From the cell containing the given text, extract its center point as (x, y) coordinate. 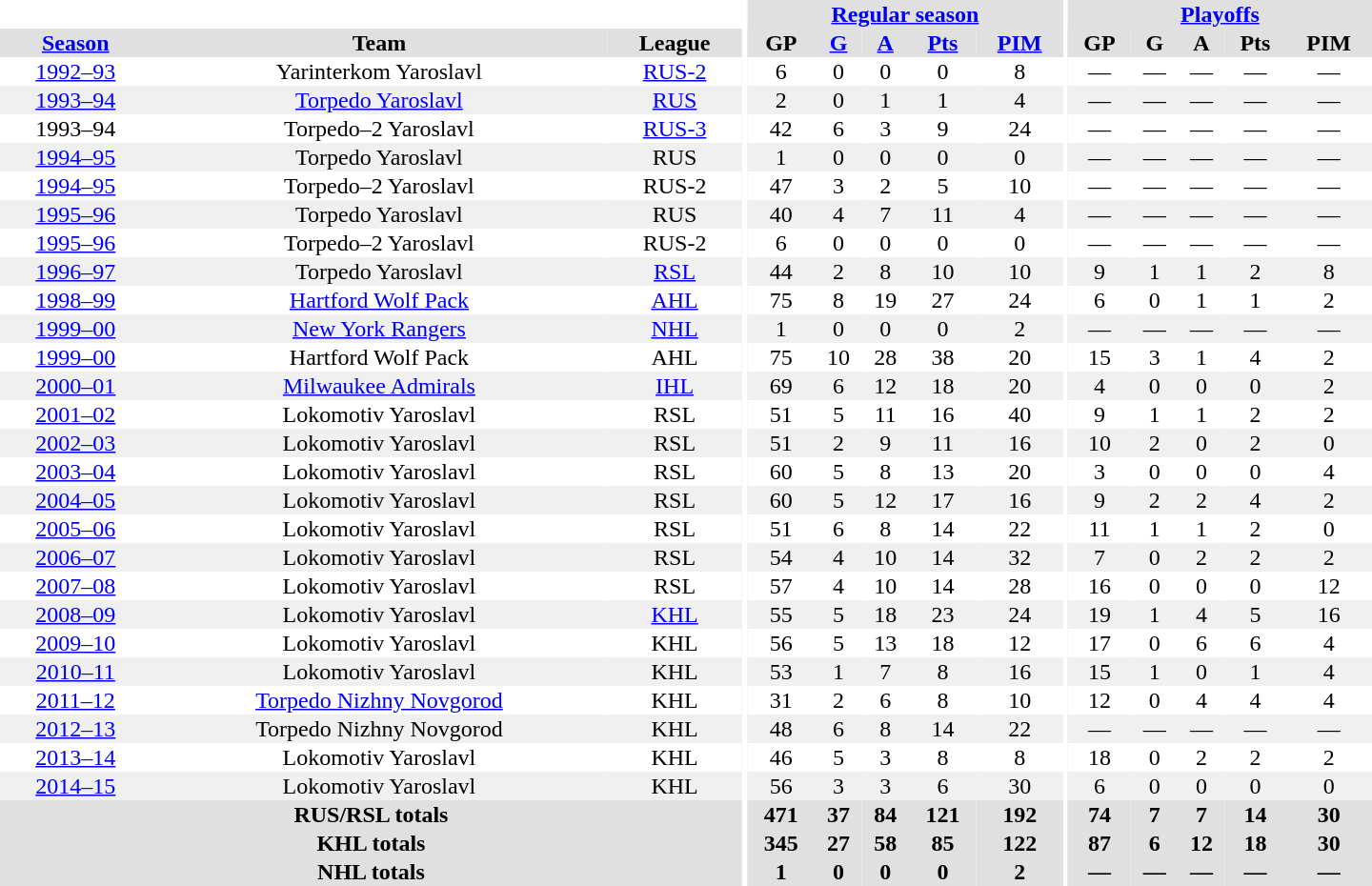
58 (886, 843)
Team (379, 43)
42 (781, 129)
RUS-3 (675, 129)
NHL totals (372, 872)
46 (781, 757)
1996–97 (76, 272)
2006–07 (76, 557)
League (675, 43)
55 (781, 614)
2000–01 (76, 386)
37 (838, 815)
121 (943, 815)
RUS/RSL totals (372, 815)
53 (781, 672)
122 (1019, 843)
2005–06 (76, 529)
KHL totals (372, 843)
Yarinterkom Yaroslavl (379, 71)
345 (781, 843)
192 (1019, 815)
NHL (675, 329)
Regular season (905, 14)
471 (781, 815)
2004–05 (76, 500)
2009–10 (76, 643)
44 (781, 272)
Season (76, 43)
Milwaukee Admirals (379, 386)
2002–03 (76, 443)
2014–15 (76, 786)
IHL (675, 386)
2007–08 (76, 586)
2013–14 (76, 757)
23 (943, 614)
2003–04 (76, 472)
74 (1100, 815)
87 (1100, 843)
Playoffs (1220, 14)
2011–12 (76, 700)
47 (781, 186)
New York Rangers (379, 329)
84 (886, 815)
2012–13 (76, 729)
1998–99 (76, 300)
2010–11 (76, 672)
31 (781, 700)
48 (781, 729)
85 (943, 843)
2008–09 (76, 614)
38 (943, 357)
32 (1019, 557)
1992–93 (76, 71)
57 (781, 586)
69 (781, 386)
54 (781, 557)
2001–02 (76, 414)
